Find where the given text appears and provide that cell's center as [X, Y] coordinate. 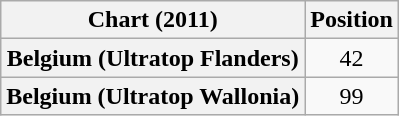
Belgium (Ultratop Flanders) [153, 58]
Chart (2011) [153, 20]
Belgium (Ultratop Wallonia) [153, 96]
99 [352, 96]
42 [352, 58]
Position [352, 20]
